Pinpoint the cell where the given text exists, returning its [x, y] midpoint coordinate. 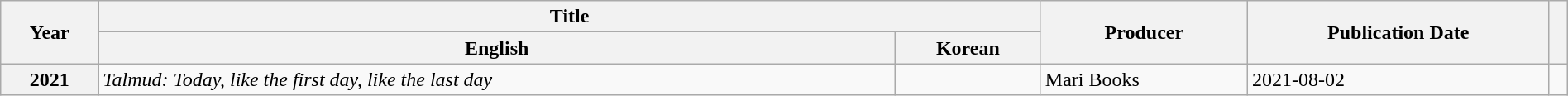
Mari Books [1144, 79]
Title [570, 17]
2021 [50, 79]
English [497, 48]
Korean [968, 48]
Year [50, 32]
Talmud: Today, like the first day, like the last day [497, 79]
2021-08-02 [1398, 79]
Producer [1144, 32]
Publication Date [1398, 32]
